Output the [x, y] coordinate of the center of the cell containing the given text.  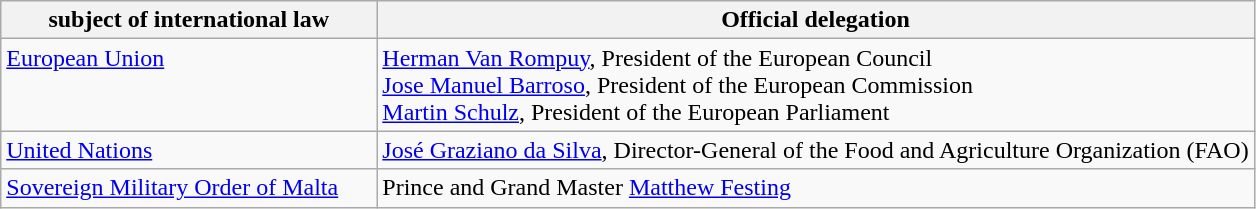
José Graziano da Silva, Director-General of the Food and Agriculture Organization (FAO) [816, 150]
United Nations [189, 150]
subject of international law [189, 20]
Prince and Grand Master Matthew Festing [816, 188]
European Union [189, 85]
Official delegation [816, 20]
Sovereign Military Order of Malta [189, 188]
